Capture the cell that displays the provided text and extract its (X, Y) central coordinate. 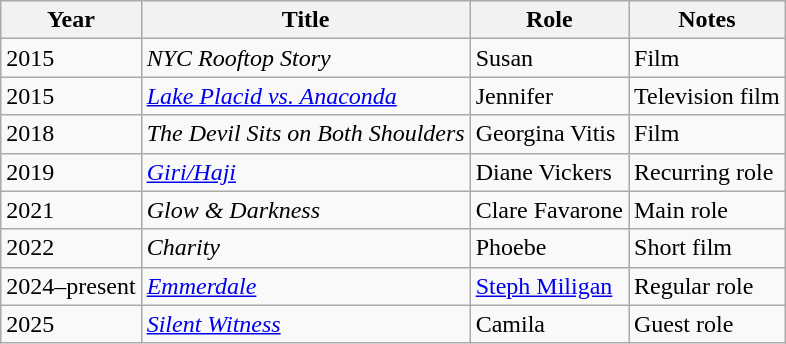
Jennifer (549, 96)
Charity (306, 248)
2021 (71, 210)
Glow & Darkness (306, 210)
Emmerdale (306, 286)
Lake Placid vs. Anaconda (306, 96)
Role (549, 20)
Clare Favarone (549, 210)
2025 (71, 324)
2022 (71, 248)
Recurring role (706, 172)
Georgina Vitis (549, 134)
Main role (706, 210)
The Devil Sits on Both Shoulders (306, 134)
Steph Miligan (549, 286)
Susan (549, 58)
2018 (71, 134)
Title (306, 20)
Short film (706, 248)
Guest role (706, 324)
Television film (706, 96)
2024–present (71, 286)
Diane Vickers (549, 172)
Phoebe (549, 248)
Regular role (706, 286)
Camila (549, 324)
NYC Rooftop Story (306, 58)
Notes (706, 20)
Giri/Haji (306, 172)
Silent Witness (306, 324)
Year (71, 20)
2019 (71, 172)
